Identify which cell holds the provided text, then report its (X, Y) central coordinate. 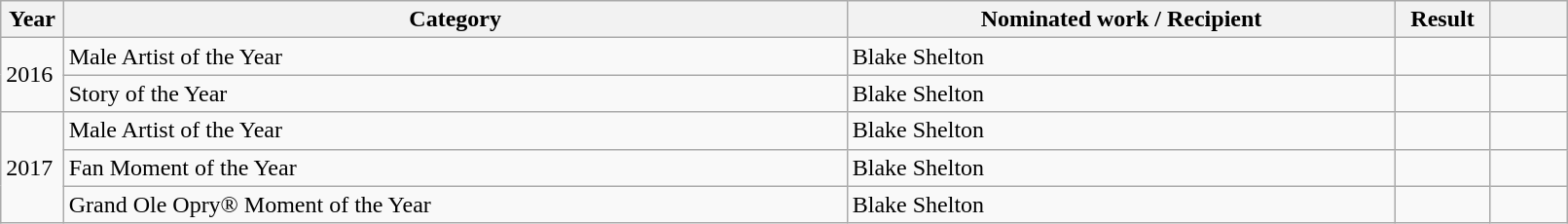
Year (32, 19)
Grand Ole Opry® Moment of the Year (456, 205)
Category (456, 19)
Story of the Year (456, 93)
Fan Moment of the Year (456, 168)
2016 (32, 75)
Nominated work / Recipient (1121, 19)
2017 (32, 168)
Result (1442, 19)
